Determine the (X, Y) coordinate at the center of the cell enclosing the given text.  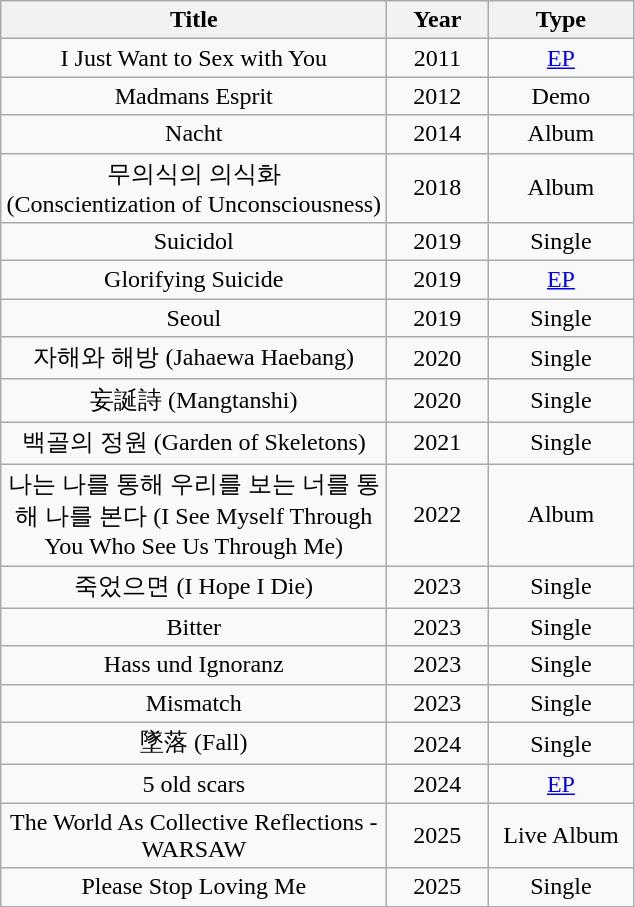
Type (561, 20)
Nacht (194, 134)
Glorifying Suicide (194, 280)
5 old scars (194, 784)
妄誕詩 (Mangtanshi) (194, 400)
Mismatch (194, 703)
Live Album (561, 836)
The World As Collective Reflections - WARSAW (194, 836)
2012 (438, 96)
Demo (561, 96)
백골의 정원 (Garden of Skeletons) (194, 444)
Hass und Ignoranz (194, 665)
Year (438, 20)
I Just Want to Sex with You (194, 58)
Please Stop Loving Me (194, 887)
죽었으면 (I Hope I Die) (194, 588)
Title (194, 20)
2021 (438, 444)
2022 (438, 514)
나는 나를 통해 우리를 보는 너를 통해 나를 본다 (I See Myself Through You Who See Us Through Me) (194, 514)
2011 (438, 58)
2018 (438, 188)
Seoul (194, 318)
무의식의 의식화 (Conscientization of Unconsciousness) (194, 188)
자해와 해방 (Jahaewa Haebang) (194, 358)
Suicidol (194, 242)
墜落 (Fall) (194, 744)
Bitter (194, 627)
2014 (438, 134)
Madmans Esprit (194, 96)
